Scan for the cell matching the given text and deliver its [X, Y] coordinate at center. 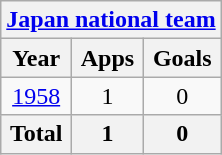
Apps [108, 58]
Goals [182, 58]
Year [36, 58]
Japan national team [111, 20]
Total [36, 134]
1958 [36, 96]
